Determine the [x, y] coordinate at the center of the cell enclosing the given text.  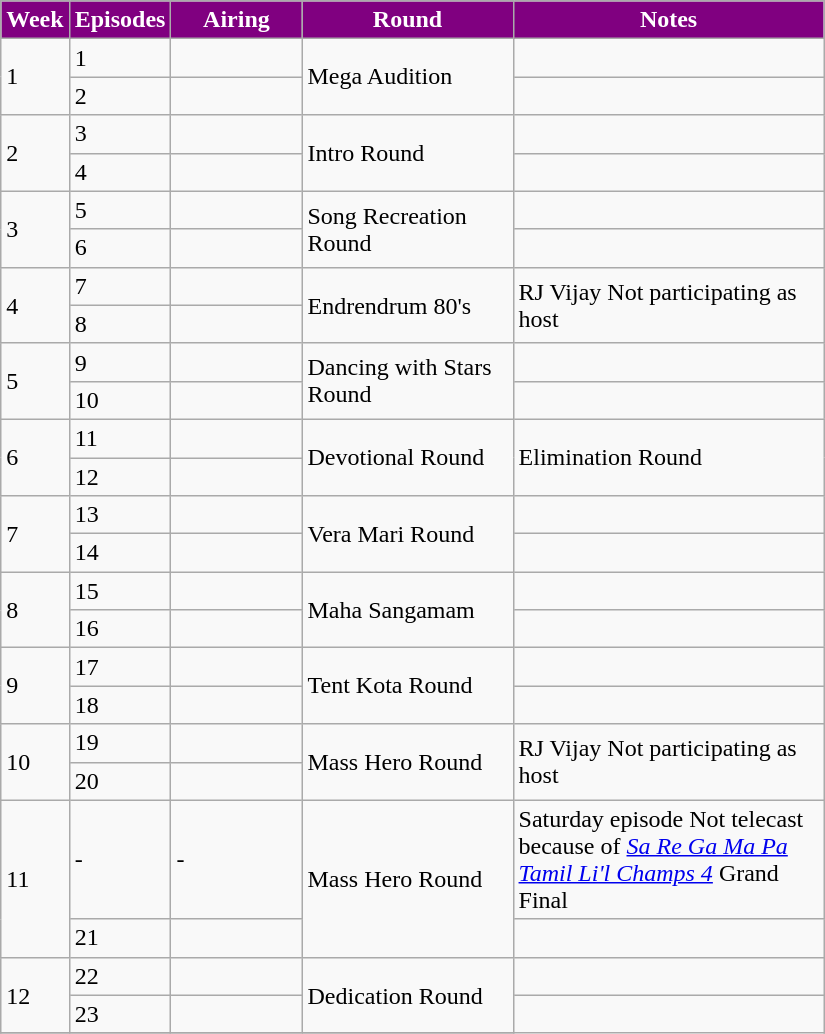
Tent Kota Round [408, 686]
Saturday episode Not telecast because of Sa Re Ga Ma Pa Tamil Li'l Champs 4 Grand Final [668, 860]
22 [120, 976]
Week [35, 20]
13 [120, 515]
23 [120, 1014]
Song Recreation Round [408, 229]
18 [120, 705]
19 [120, 743]
Intro Round [408, 153]
Round [408, 20]
15 [120, 591]
17 [120, 667]
Notes [668, 20]
Dancing with Stars Round [408, 381]
16 [120, 629]
14 [120, 553]
Mega Audition [408, 77]
Maha Sangamam [408, 610]
Dedication Round [408, 995]
Elimination Round [668, 457]
Episodes [120, 20]
Vera Mari Round [408, 534]
Airing [236, 20]
20 [120, 781]
21 [120, 938]
Endrendrum 80's [408, 305]
Devotional Round [408, 457]
